Extract the [x, y] coordinate from the center of the cell holding the provided text.  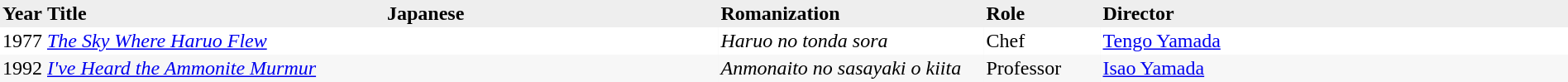
Director [1334, 13]
Japanese [552, 13]
I've Heard the Ammonite Murmur [215, 68]
Tengo Yamada [1334, 41]
Year [22, 13]
Role [1042, 13]
1977 [22, 41]
The Sky Where Haruo Flew [215, 41]
Anmonaito no sasayaki o kiita [850, 68]
Chef [1042, 41]
Romanization [850, 13]
Title [215, 13]
Professor [1042, 68]
Haruo no tonda sora [850, 41]
Isao Yamada [1334, 68]
1992 [22, 68]
